Extract the (x, y) coordinate from the center of the cell holding the provided text.  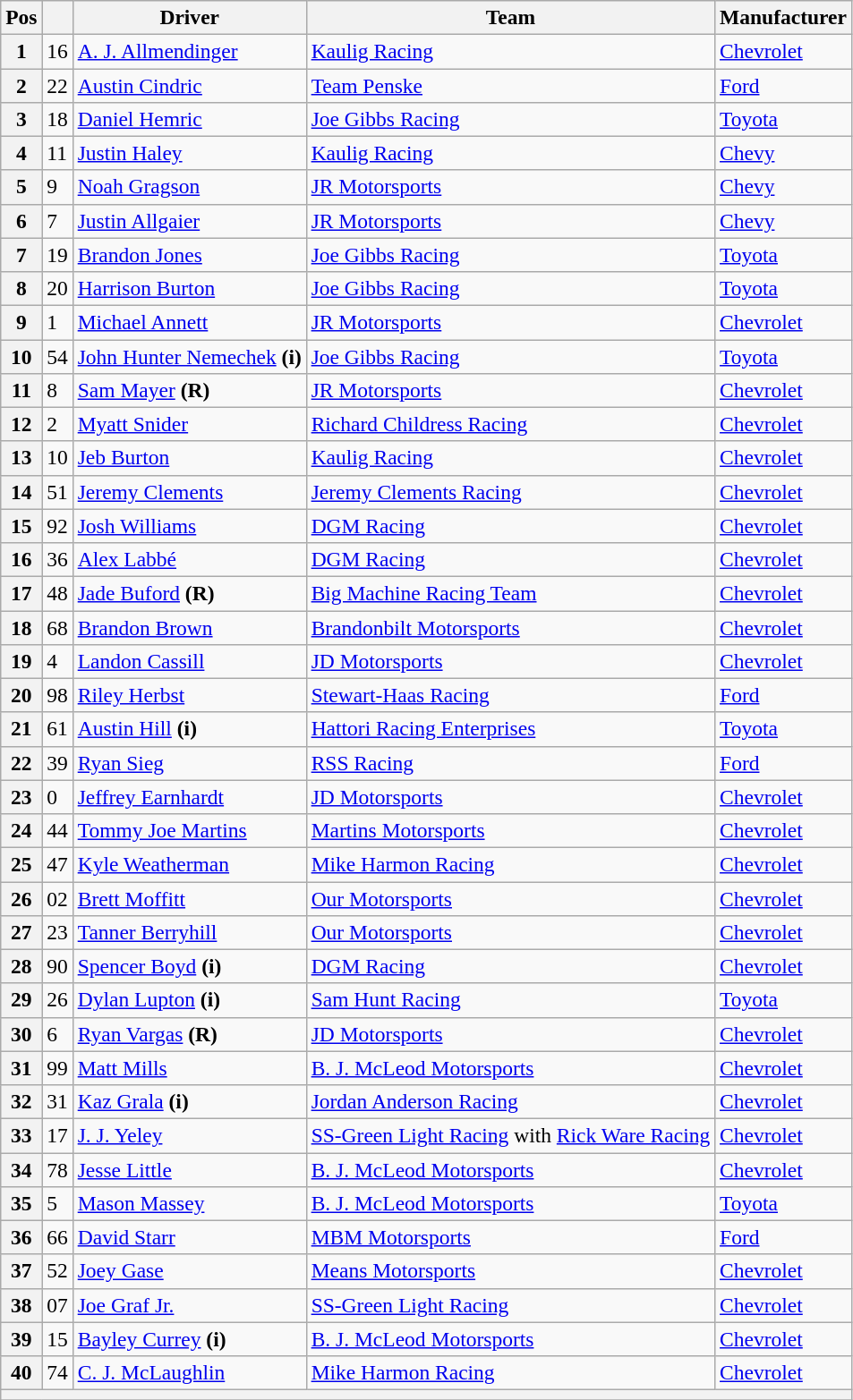
RSS Racing (510, 763)
99 (57, 1068)
Mason Massey (190, 1203)
Team Penske (510, 85)
51 (57, 492)
44 (57, 830)
02 (57, 898)
90 (57, 966)
Jade Buford (R) (190, 593)
Jeremy Clements (190, 492)
52 (57, 1271)
34 (21, 1169)
48 (57, 593)
38 (21, 1305)
Ryan Vargas (R) (190, 1034)
Joey Gase (190, 1271)
28 (21, 966)
Pos (21, 17)
92 (57, 526)
3 (21, 119)
John Hunter Nemechek (i) (190, 356)
Brandon Jones (190, 255)
37 (21, 1271)
Big Machine Racing Team (510, 593)
Michael Annett (190, 322)
Manufacturer (784, 17)
Dylan Lupton (i) (190, 1000)
Kaz Grala (i) (190, 1101)
Jeffrey Earnhardt (190, 797)
78 (57, 1169)
12 (21, 424)
Noah Gragson (190, 187)
21 (21, 729)
Harrison Burton (190, 288)
27 (21, 932)
C. J. McLaughlin (190, 1372)
Stewart-Haas Racing (510, 695)
Jeb Burton (190, 458)
Myatt Snider (190, 424)
68 (57, 627)
Joe Graf Jr. (190, 1305)
SS-Green Light Racing with Rick Ware Racing (510, 1135)
Justin Allgaier (190, 221)
Austin Hill (i) (190, 729)
30 (21, 1034)
Jordan Anderson Racing (510, 1101)
MBM Motorsports (510, 1237)
Spencer Boyd (i) (190, 966)
54 (57, 356)
Tanner Berryhill (190, 932)
0 (57, 797)
A. J. Allmendinger (190, 51)
14 (21, 492)
25 (21, 864)
Richard Childress Racing (510, 424)
Ryan Sieg (190, 763)
Brandonbilt Motorsports (510, 627)
29 (21, 1000)
Hattori Racing Enterprises (510, 729)
Means Motorsports (510, 1271)
74 (57, 1372)
Austin Cindric (190, 85)
Alex Labbé (190, 559)
24 (21, 830)
J. J. Yeley (190, 1135)
Bayley Currey (i) (190, 1339)
Landon Cassill (190, 661)
33 (21, 1135)
SS-Green Light Racing (510, 1305)
32 (21, 1101)
Jesse Little (190, 1169)
13 (21, 458)
07 (57, 1305)
66 (57, 1237)
Brandon Brown (190, 627)
35 (21, 1203)
Sam Hunt Racing (510, 1000)
Tommy Joe Martins (190, 830)
Riley Herbst (190, 695)
Matt Mills (190, 1068)
Daniel Hemric (190, 119)
Justin Haley (190, 153)
40 (21, 1372)
61 (57, 729)
Sam Mayer (R) (190, 390)
David Starr (190, 1237)
Josh Williams (190, 526)
Driver (190, 17)
47 (57, 864)
Team (510, 17)
Jeremy Clements Racing (510, 492)
98 (57, 695)
Kyle Weatherman (190, 864)
Martins Motorsports (510, 830)
Brett Moffitt (190, 898)
